Return the [x, y] coordinate for the center point of the cell that contains the specified text.  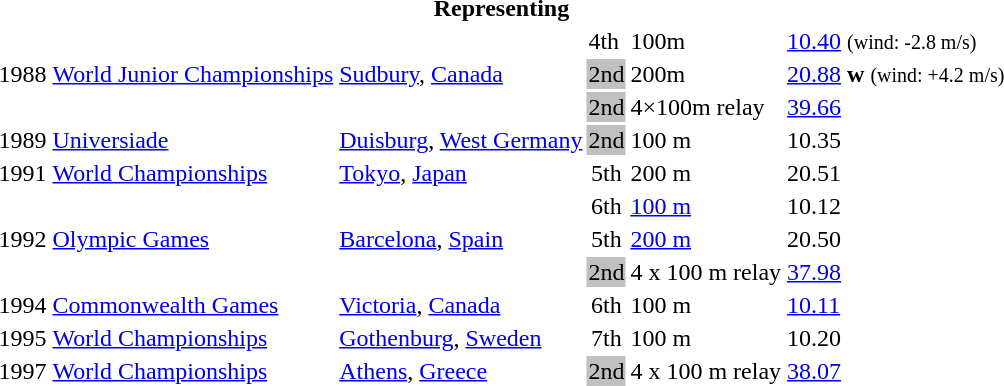
Sudbury, Canada [461, 74]
Olympic Games [193, 239]
7th [606, 338]
Athens, Greece [461, 371]
100m [706, 41]
Duisburg, West Germany [461, 140]
Gothenburg, Sweden [461, 338]
4×100m relay [706, 107]
4th [606, 41]
Tokyo, Japan [461, 173]
200m [706, 74]
Barcelona, Spain [461, 239]
Victoria, Canada [461, 305]
World Junior Championships [193, 74]
Universiade [193, 140]
Commonwealth Games [193, 305]
